Locate the cell with the specified text and output its [X, Y] center coordinate. 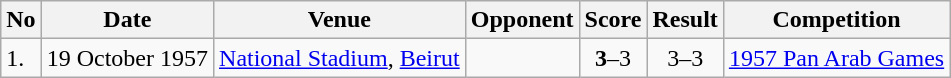
19 October 1957 [127, 58]
1. [21, 58]
Competition [836, 20]
Opponent [522, 20]
1957 Pan Arab Games [836, 58]
Date [127, 20]
Venue [340, 20]
Score [613, 20]
Result [685, 20]
National Stadium, Beirut [340, 58]
No [21, 20]
